Scan for the cell matching the given text and deliver its [X, Y] coordinate at center. 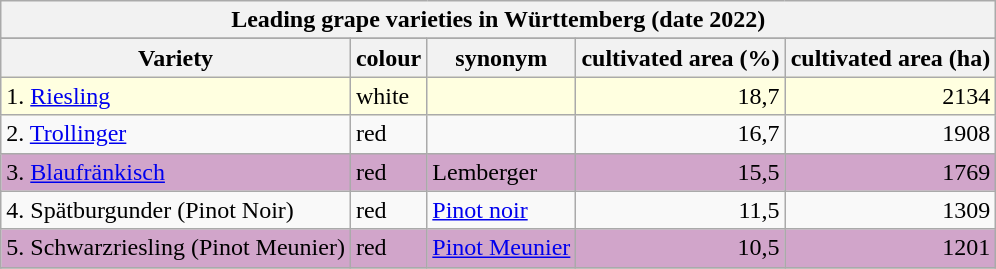
Pinot Meunier [502, 248]
16,7 [680, 134]
3. Blaufränkisch [176, 172]
white [388, 96]
1908 [890, 134]
Leading grape varieties in Württemberg (date 2022) [498, 20]
cultivated area (%) [680, 58]
1. Riesling [176, 96]
Variety [176, 58]
2134 [890, 96]
2. Trollinger [176, 134]
cultivated area (ha) [890, 58]
1201 [890, 248]
synonym [502, 58]
Lemberger [502, 172]
5. Schwarzriesling (Pinot Meunier) [176, 248]
Pinot noir [502, 210]
10,5 [680, 248]
4. Spätburgunder (Pinot Noir) [176, 210]
1309 [890, 210]
1769 [890, 172]
colour [388, 58]
15,5 [680, 172]
11,5 [680, 210]
18,7 [680, 96]
